Search for the cell housing the specified text and yield its [X, Y] center coordinate. 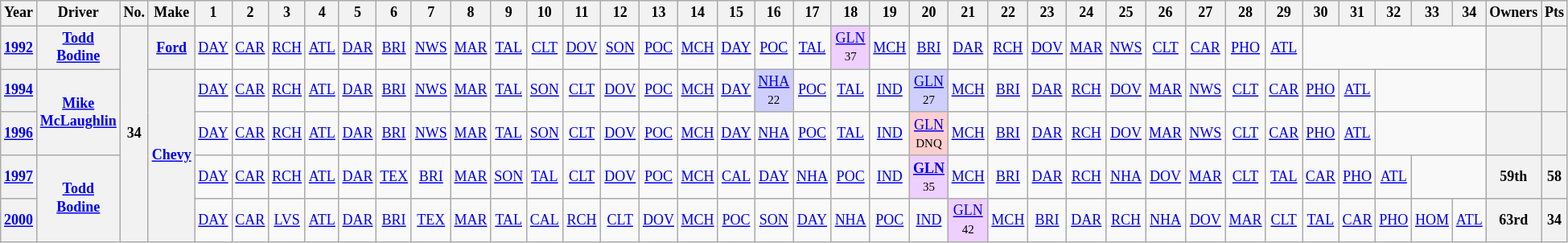
3 [287, 13]
Ford [171, 47]
1997 [19, 177]
20 [929, 13]
21 [968, 13]
Make [171, 13]
28 [1245, 13]
2000 [19, 220]
59th [1514, 177]
11 [582, 13]
12 [620, 13]
8 [471, 13]
9 [508, 13]
1994 [19, 91]
Mike McLaughlin [78, 113]
GLN35 [929, 177]
58 [1554, 177]
27 [1205, 13]
16 [774, 13]
1992 [19, 47]
GLN37 [850, 47]
GLNDNQ [929, 134]
25 [1126, 13]
Driver [78, 13]
HOM [1432, 220]
Owners [1514, 13]
19 [890, 13]
LVS [287, 220]
5 [357, 13]
7 [431, 13]
6 [394, 13]
22 [1008, 13]
GLN42 [968, 220]
63rd [1514, 220]
15 [736, 13]
30 [1321, 13]
NHA22 [774, 91]
23 [1047, 13]
13 [659, 13]
18 [850, 13]
1996 [19, 134]
4 [322, 13]
2 [250, 13]
14 [698, 13]
10 [545, 13]
Year [19, 13]
29 [1284, 13]
31 [1357, 13]
Chevy [171, 156]
32 [1393, 13]
24 [1086, 13]
1 [213, 13]
17 [813, 13]
33 [1432, 13]
26 [1166, 13]
No. [134, 13]
GLN27 [929, 91]
Pts [1554, 13]
